For the text-containing cell, return its midpoint in [X, Y] coordinate format. 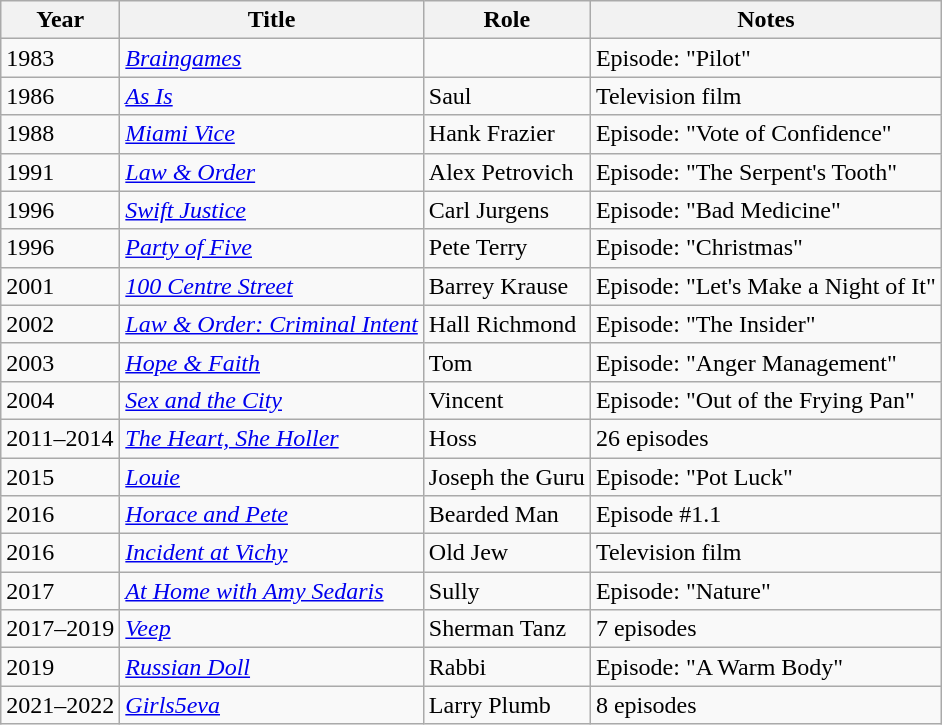
Alex Petrovich [506, 172]
1986 [60, 96]
Episode: "A Warm Body" [766, 667]
Episode: "Pot Luck" [766, 477]
2017–2019 [60, 629]
Pete Terry [506, 248]
Horace and Pete [272, 515]
At Home with Amy Sedaris [272, 591]
Episode: "Vote of Confidence" [766, 134]
Larry Plumb [506, 705]
Louie [272, 477]
8 episodes [766, 705]
Incident at Vichy [272, 553]
Sex and the City [272, 400]
Old Jew [506, 553]
Episode: "Nature" [766, 591]
Bearded Man [506, 515]
Hank Frazier [506, 134]
Episode: "Out of the Frying Pan" [766, 400]
7 episodes [766, 629]
Saul [506, 96]
2002 [60, 324]
1991 [60, 172]
2021–2022 [60, 705]
Sully [506, 591]
Russian Doll [272, 667]
2001 [60, 286]
Girls5eva [272, 705]
Sherman Tanz [506, 629]
2017 [60, 591]
Law & Order [272, 172]
2015 [60, 477]
2004 [60, 400]
Swift Justice [272, 210]
The Heart, She Holler [272, 438]
Braingames [272, 58]
1983 [60, 58]
Carl Jurgens [506, 210]
Episode: "The Insider" [766, 324]
Episode: "Let's Make a Night of It" [766, 286]
Vincent [506, 400]
Miami Vice [272, 134]
Year [60, 20]
Hope & Faith [272, 362]
As Is [272, 96]
Party of Five [272, 248]
2011–2014 [60, 438]
Rabbi [506, 667]
Episode: "Christmas" [766, 248]
Veep [272, 629]
Barrey Krause [506, 286]
2003 [60, 362]
Episode: "Pilot" [766, 58]
Episode: "Anger Management" [766, 362]
26 episodes [766, 438]
Title [272, 20]
1988 [60, 134]
Hoss [506, 438]
Role [506, 20]
Hall Richmond [506, 324]
Joseph the Guru [506, 477]
Tom [506, 362]
Notes [766, 20]
100 Centre Street [272, 286]
2019 [60, 667]
Episode: "Bad Medicine" [766, 210]
Law & Order: Criminal Intent [272, 324]
Episode: "The Serpent's Tooth" [766, 172]
Episode #1.1 [766, 515]
